From the cell containing the given text, extract its center point as (X, Y) coordinate. 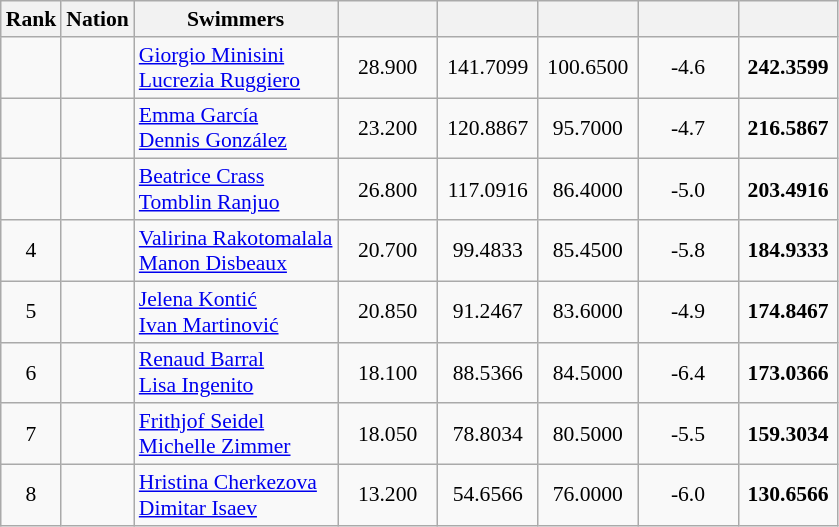
Hristina CherkezovaDimitar Isaev (236, 496)
4 (32, 250)
216.5867 (788, 128)
-6.4 (688, 372)
Beatrice CrassTomblin Ranjuo (236, 190)
-4.9 (688, 312)
-5.8 (688, 250)
-6.0 (688, 496)
91.2467 (488, 312)
18.050 (388, 434)
7 (32, 434)
Nation (97, 19)
76.0000 (588, 496)
130.6566 (788, 496)
-4.7 (688, 128)
5 (32, 312)
-4.6 (688, 68)
173.0366 (788, 372)
100.6500 (588, 68)
120.8867 (488, 128)
Giorgio MinisiniLucrezia Ruggiero (236, 68)
159.3034 (788, 434)
26.800 (388, 190)
18.100 (388, 372)
Frithjof SeidelMichelle Zimmer (236, 434)
117.0916 (488, 190)
20.700 (388, 250)
23.200 (388, 128)
13.200 (388, 496)
80.5000 (588, 434)
Swimmers (236, 19)
78.8034 (488, 434)
83.6000 (588, 312)
8 (32, 496)
6 (32, 372)
86.4000 (588, 190)
Rank (32, 19)
Renaud BarralLisa Ingenito (236, 372)
88.5366 (488, 372)
Valirina RakotomalalaManon Disbeaux (236, 250)
242.3599 (788, 68)
20.850 (388, 312)
99.4833 (488, 250)
184.9333 (788, 250)
85.4500 (588, 250)
174.8467 (788, 312)
28.900 (388, 68)
54.6566 (488, 496)
Emma GarcíaDennis González (236, 128)
84.5000 (588, 372)
95.7000 (588, 128)
-5.5 (688, 434)
-5.0 (688, 190)
203.4916 (788, 190)
141.7099 (488, 68)
Jelena KontićIvan Martinović (236, 312)
